Extract the (X, Y) coordinate from the center of the cell holding the provided text.  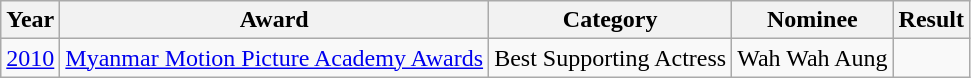
Award (274, 20)
Wah Wah Aung (812, 58)
Best Supporting Actress (610, 58)
Nominee (812, 20)
Category (610, 20)
Year (30, 20)
Result (931, 20)
Myanmar Motion Picture Academy Awards (274, 58)
2010 (30, 58)
